Extract the [X, Y] coordinate from the center of the cell holding the provided text.  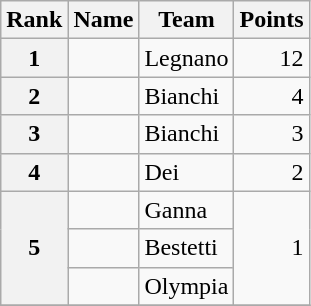
Points [272, 20]
5 [34, 248]
Rank [34, 20]
Team [186, 20]
Bestetti [186, 248]
Dei [186, 172]
Olympia [186, 286]
Name [104, 20]
Legnano [186, 58]
Ganna [186, 210]
12 [272, 58]
